Identify which cell holds the provided text, then report its (X, Y) central coordinate. 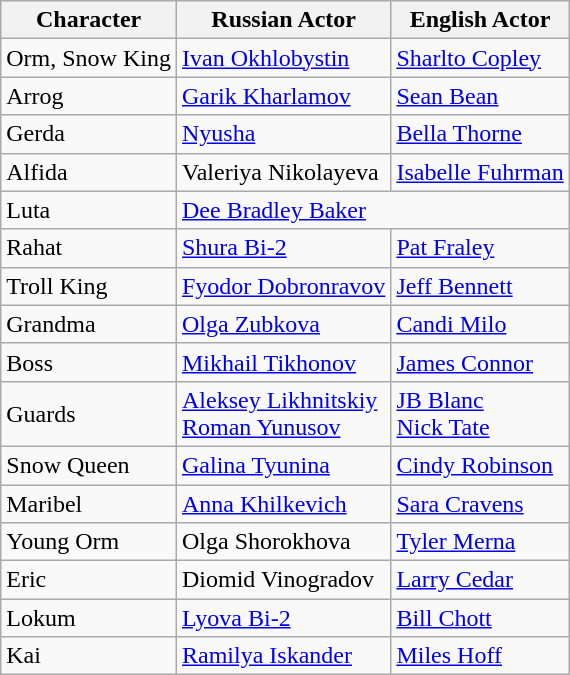
JB BlancNick Tate (480, 414)
Maribel (89, 503)
Boss (89, 362)
Diomid Vinogradov (283, 580)
Pat Fraley (480, 248)
Kai (89, 656)
Fyodor Dobronravov (283, 286)
Tyler Merna (480, 542)
Gerda (89, 134)
Dee Bradley Baker (372, 210)
Sharlto Copley (480, 58)
Orm, Snow King (89, 58)
Rahat (89, 248)
Larry Cedar (480, 580)
Jeff Bennett (480, 286)
English Actor (480, 20)
Ramilya Iskander (283, 656)
Valeriya Nikolayeva (283, 172)
Shura Bi-2 (283, 248)
Bella Thorne (480, 134)
Sean Bean (480, 96)
Lyova Bi-2 (283, 618)
Galina Tyunina (283, 465)
Young Orm (89, 542)
Olga Zubkova (283, 324)
Isabelle Fuhrman (480, 172)
Candi Milo (480, 324)
Lokum (89, 618)
Eric (89, 580)
Aleksey LikhnitskiyRoman Yunusov (283, 414)
Snow Queen (89, 465)
Ivan Okhlobystin (283, 58)
Russian Actor (283, 20)
Mikhail Tikhonov (283, 362)
Bill Chott (480, 618)
Cindy Robinson (480, 465)
Olga Shorokhova (283, 542)
Nyusha (283, 134)
Sara Cravens (480, 503)
Garik Kharlamov (283, 96)
James Connor (480, 362)
Alfida (89, 172)
Guards (89, 414)
Luta (89, 210)
Grandma (89, 324)
Arrog (89, 96)
Character (89, 20)
Anna Khilkevich (283, 503)
Troll King (89, 286)
Miles Hoff (480, 656)
